Pinpoint the cell where the given text exists, returning its [X, Y] midpoint coordinate. 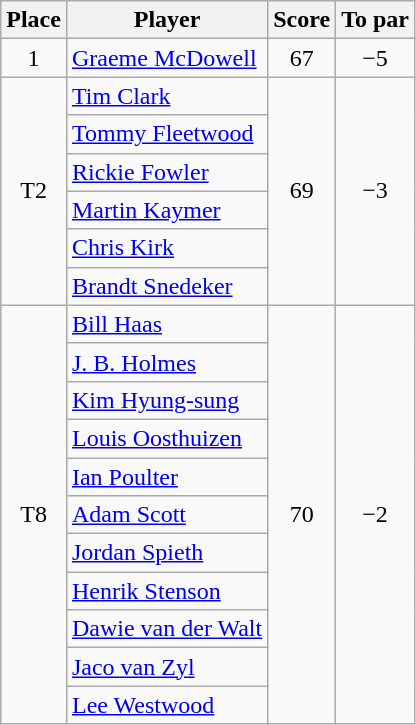
To par [376, 20]
T8 [34, 514]
69 [302, 191]
70 [302, 514]
Dawie van der Walt [166, 629]
Place [34, 20]
Louis Oosthuizen [166, 438]
Rickie Fowler [166, 172]
Brandt Snedeker [166, 286]
Graeme McDowell [166, 58]
Henrik Stenson [166, 591]
Jaco van Zyl [166, 667]
Lee Westwood [166, 705]
−3 [376, 191]
Player [166, 20]
J. B. Holmes [166, 362]
1 [34, 58]
67 [302, 58]
Kim Hyung-sung [166, 400]
Tim Clark [166, 96]
Tommy Fleetwood [166, 134]
Adam Scott [166, 515]
−2 [376, 514]
Martin Kaymer [166, 210]
Jordan Spieth [166, 553]
−5 [376, 58]
T2 [34, 191]
Ian Poulter [166, 477]
Score [302, 20]
Bill Haas [166, 324]
Chris Kirk [166, 248]
